Pinpoint the cell where the given text exists, returning its (X, Y) midpoint coordinate. 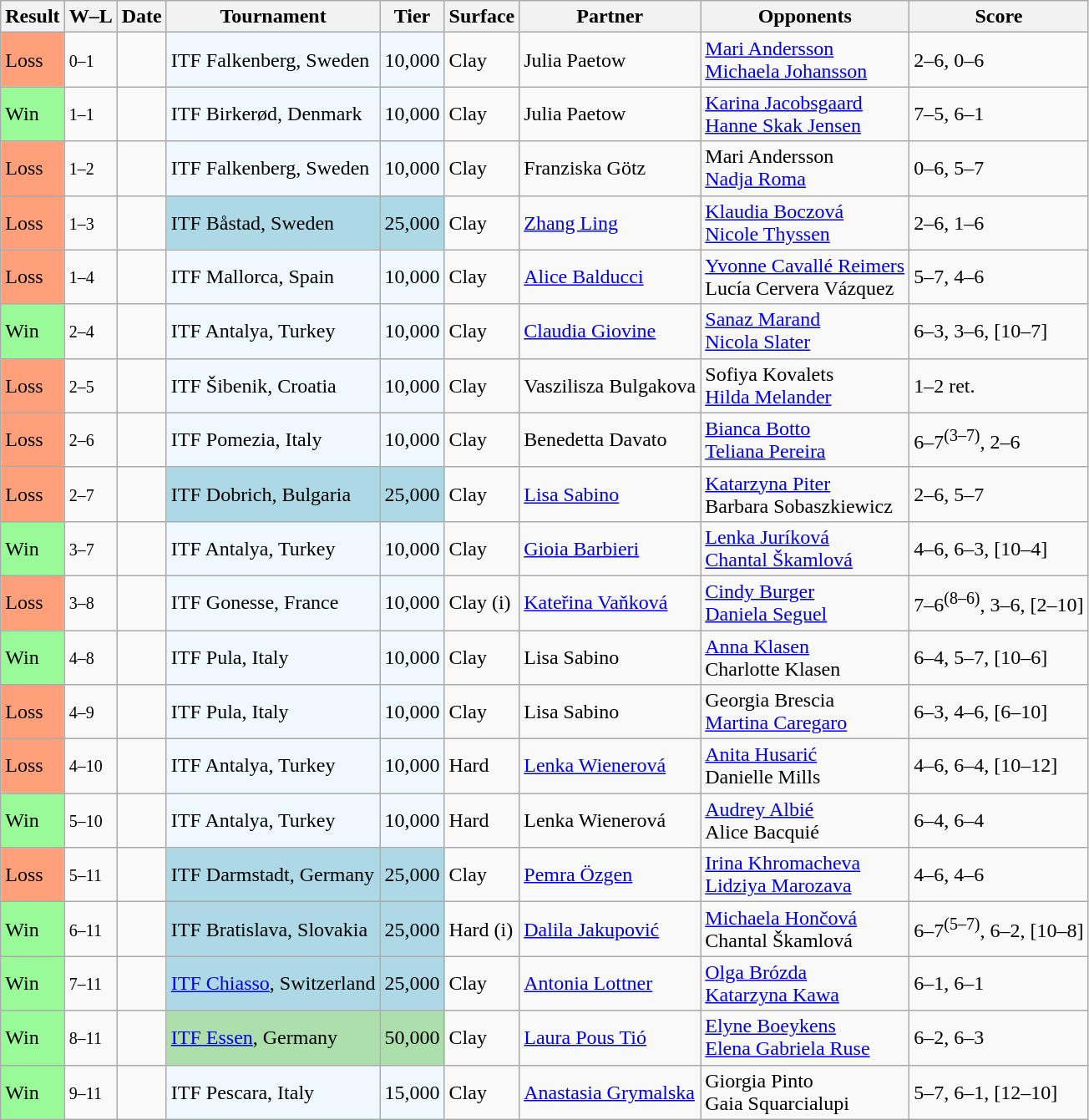
ITF Birkerød, Denmark (273, 114)
4–9 (90, 712)
7–11 (90, 984)
1–4 (90, 277)
Laura Pous Tió (610, 1037)
ITF Båstad, Sweden (273, 222)
ITF Gonesse, France (273, 603)
Katarzyna Piter Barbara Sobaszkiewicz (805, 494)
2–4 (90, 331)
Michaela Hončová Chantal Škamlová (805, 929)
Claudia Giovine (610, 331)
ITF Mallorca, Spain (273, 277)
Olga Brózda Katarzyna Kawa (805, 984)
Score (999, 17)
6–4, 6–4 (999, 820)
Zhang Ling (610, 222)
Mari Andersson Nadja Roma (805, 169)
1–2 ret. (999, 386)
ITF Darmstadt, Germany (273, 875)
4–6, 4–6 (999, 875)
Antonia Lottner (610, 984)
Bianca Botto Teliana Pereira (805, 439)
Partner (610, 17)
9–11 (90, 1092)
Klaudia Boczová Nicole Thyssen (805, 222)
Hard (i) (482, 929)
2–5 (90, 386)
Date (142, 17)
8–11 (90, 1037)
7–5, 6–1 (999, 114)
ITF Pescara, Italy (273, 1092)
1–3 (90, 222)
Irina Khromacheva Lidziya Marozava (805, 875)
Cindy Burger Daniela Seguel (805, 603)
Tier (413, 17)
Sofiya Kovalets Hilda Melander (805, 386)
6–4, 5–7, [10–6] (999, 656)
3–8 (90, 603)
Anastasia Grymalska (610, 1092)
7–6(8–6), 3–6, [2–10] (999, 603)
5–7, 6–1, [12–10] (999, 1092)
5–7, 4–6 (999, 277)
Karina Jacobsgaard Hanne Skak Jensen (805, 114)
Dalila Jakupović (610, 929)
2–6, 1–6 (999, 222)
Audrey Albié Alice Bacquié (805, 820)
Result (33, 17)
Giorgia Pinto Gaia Squarcialupi (805, 1092)
2–6, 5–7 (999, 494)
4–10 (90, 767)
4–6, 6–4, [10–12] (999, 767)
Clay (i) (482, 603)
2–6, 0–6 (999, 60)
15,000 (413, 1092)
Surface (482, 17)
Anita Husarić Danielle Mills (805, 767)
Opponents (805, 17)
Vaszilisza Bulgakova (610, 386)
Georgia Brescia Martina Caregaro (805, 712)
5–11 (90, 875)
Benedetta Davato (610, 439)
ITF Essen, Germany (273, 1037)
Franziska Götz (610, 169)
Kateřina Vaňková (610, 603)
2–6 (90, 439)
Sanaz Marand Nicola Slater (805, 331)
Tournament (273, 17)
W–L (90, 17)
6–2, 6–3 (999, 1037)
2–7 (90, 494)
6–7(5–7), 6–2, [10–8] (999, 929)
3–7 (90, 548)
Mari Andersson Michaela Johansson (805, 60)
1–1 (90, 114)
ITF Chiasso, Switzerland (273, 984)
6–11 (90, 929)
6–7(3–7), 2–6 (999, 439)
Alice Balducci (610, 277)
Pemra Özgen (610, 875)
0–6, 5–7 (999, 169)
ITF Dobrich, Bulgaria (273, 494)
ITF Pomezia, Italy (273, 439)
6–3, 3–6, [10–7] (999, 331)
Elyne Boeykens Elena Gabriela Ruse (805, 1037)
1–2 (90, 169)
0–1 (90, 60)
50,000 (413, 1037)
Gioia Barbieri (610, 548)
ITF Šibenik, Croatia (273, 386)
4–8 (90, 656)
Anna Klasen Charlotte Klasen (805, 656)
5–10 (90, 820)
6–3, 4–6, [6–10] (999, 712)
4–6, 6–3, [10–4] (999, 548)
ITF Bratislava, Slovakia (273, 929)
Yvonne Cavallé Reimers Lucía Cervera Vázquez (805, 277)
Lenka Juríková Chantal Škamlová (805, 548)
6–1, 6–1 (999, 984)
